Return the (X, Y) coordinate for the center point of the cell that contains the specified text.  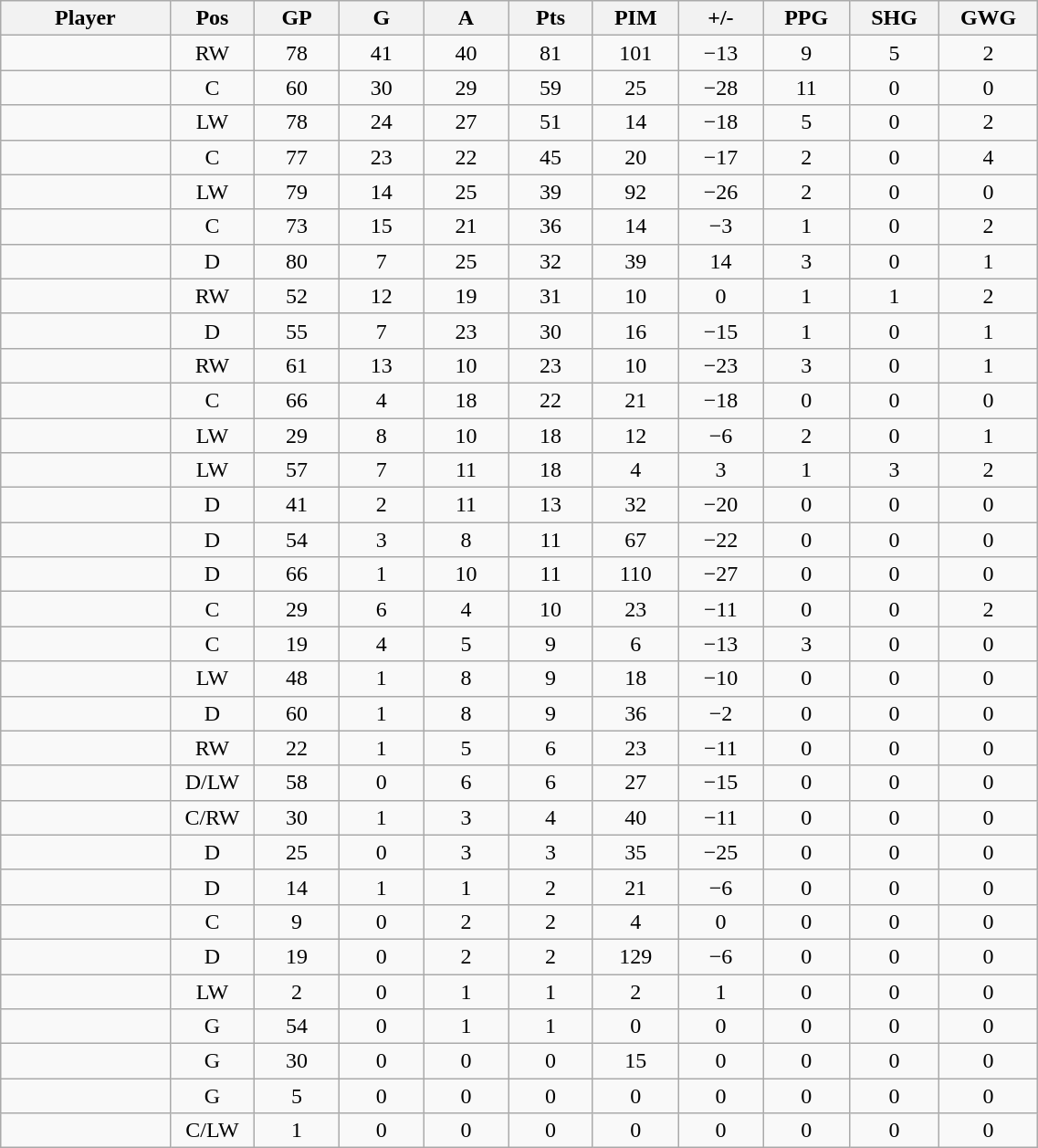
C/RW (212, 817)
−27 (721, 574)
20 (635, 157)
61 (298, 365)
48 (298, 679)
51 (551, 122)
24 (382, 122)
D/LW (212, 783)
55 (298, 331)
77 (298, 157)
35 (635, 852)
−2 (721, 713)
31 (551, 296)
−10 (721, 679)
−20 (721, 505)
A (466, 18)
59 (551, 88)
C/LW (212, 1131)
Pts (551, 18)
Pos (212, 18)
−26 (721, 192)
92 (635, 192)
PPG (807, 18)
80 (298, 261)
81 (551, 53)
110 (635, 574)
45 (551, 157)
−23 (721, 365)
101 (635, 53)
58 (298, 783)
−22 (721, 540)
−25 (721, 852)
−17 (721, 157)
GP (298, 18)
129 (635, 956)
73 (298, 226)
52 (298, 296)
−28 (721, 88)
−3 (721, 226)
GWG (988, 18)
67 (635, 540)
79 (298, 192)
57 (298, 470)
Player (86, 18)
PIM (635, 18)
16 (635, 331)
SHG (895, 18)
+/- (721, 18)
